Return the (X, Y) coordinate for the center point of the cell that contains the specified text.  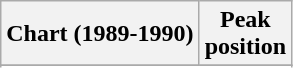
Peakposition (245, 34)
Chart (1989-1990) (100, 34)
